Return the (X, Y) coordinate for the center point of the cell that contains the specified text.  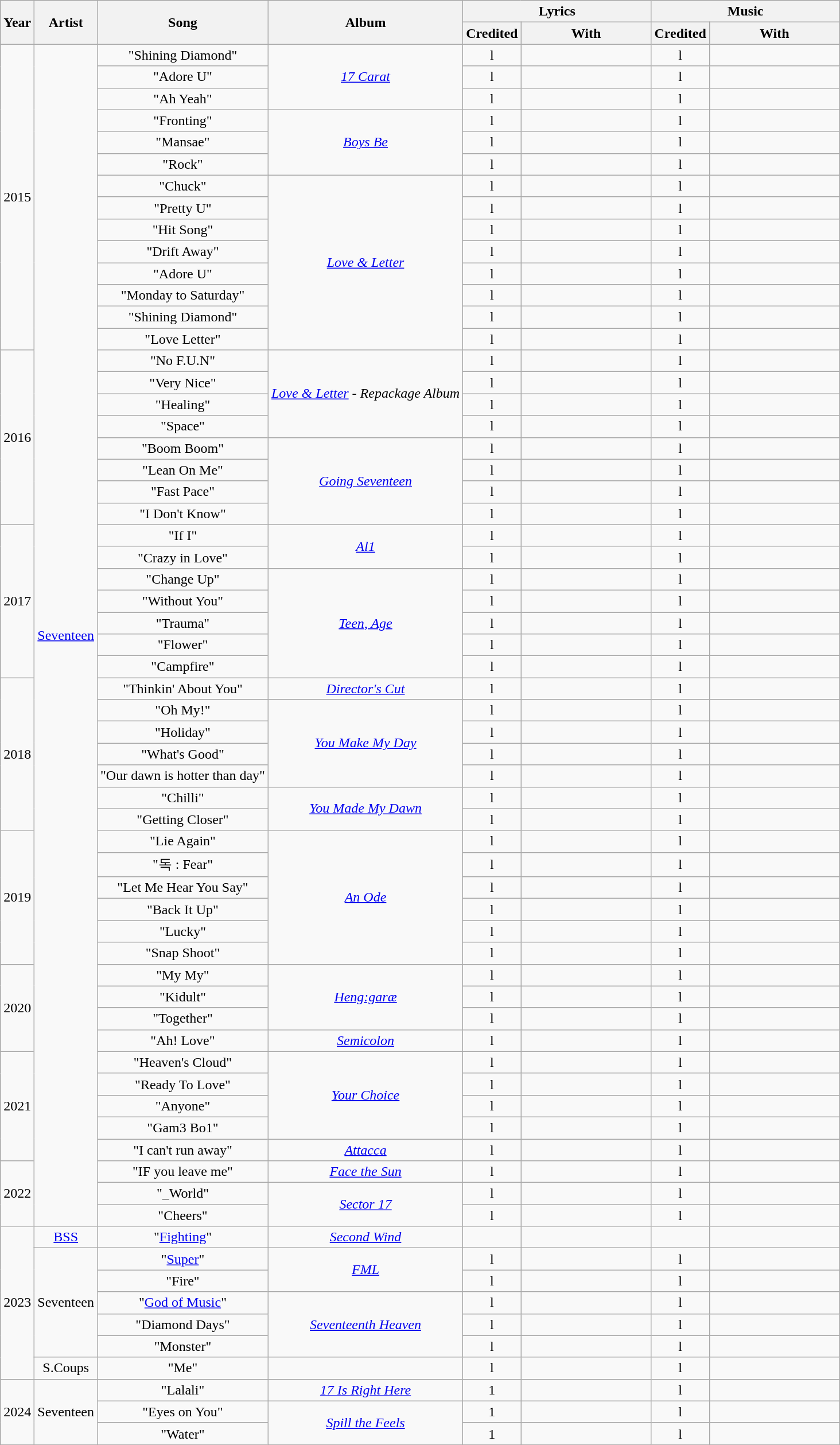
"Fighting" (183, 1237)
Second Wind (365, 1237)
"Super" (183, 1259)
Going Seventeen (365, 481)
"Snap Shoot" (183, 953)
"IF you leave me" (183, 1172)
"Chuck" (183, 186)
"Ah Yeah" (183, 99)
"Diamond Days" (183, 1324)
"Monster" (183, 1346)
"Fire" (183, 1281)
"My My" (183, 975)
"Me" (183, 1368)
"Lie Again" (183, 841)
Attacca (365, 1149)
"Change Up" (183, 579)
"독 : Fear" (183, 864)
Face the Sun (365, 1172)
Music (745, 11)
Spill the Feels (365, 1423)
"Boom Boom" (183, 448)
"Back It Up" (183, 910)
"Heaven's Cloud" (183, 1062)
Teen, Age (365, 623)
"Lucky" (183, 931)
"Without You" (183, 601)
"Love Letter" (183, 339)
"Thinkin' About You" (183, 689)
Your Choice (365, 1095)
Director's Cut (365, 689)
"Space" (183, 426)
"Pretty U" (183, 208)
"Monday to Saturday" (183, 296)
"Water" (183, 1434)
2016 (17, 437)
"Fast Pace" (183, 492)
2015 (17, 197)
2022 (17, 1194)
Love & Letter - Repackage Album (365, 394)
"Ah! Love" (183, 1040)
2023 (17, 1303)
Al1 (365, 546)
BSS (66, 1237)
"Our dawn is hotter than day" (183, 776)
"Kidult" (183, 997)
"Fronting" (183, 121)
S.Coups (66, 1368)
"Drift Away" (183, 251)
Year (17, 22)
Lyrics (557, 11)
"Ready To Love" (183, 1084)
"Lalali" (183, 1390)
17 Carat (365, 77)
"Campfire" (183, 667)
"Together" (183, 1019)
"Lean On Me" (183, 470)
Semicolon (365, 1040)
"Anyone" (183, 1106)
Love & Letter (365, 262)
2021 (17, 1106)
"Very Nice" (183, 383)
"_World" (183, 1194)
You Make My Day (365, 743)
An Ode (365, 898)
"I can't run away" (183, 1149)
Artist (66, 22)
"Mansae" (183, 142)
"No F.U.N" (183, 361)
"Crazy in Love" (183, 557)
Album (365, 22)
2019 (17, 898)
"Eyes on You" (183, 1412)
2024 (17, 1412)
2020 (17, 1008)
2017 (17, 601)
"God of Music" (183, 1303)
"I Don't Know" (183, 514)
Boys Be (365, 142)
"Flower" (183, 645)
Song (183, 22)
"Gam3 Bo1" (183, 1128)
"Holiday" (183, 732)
Heng:garæ (365, 997)
"Hit Song" (183, 230)
You Made My Dawn (365, 809)
"Chilli" (183, 798)
FML (365, 1270)
17 Is Right Here (365, 1390)
"Oh My!" (183, 710)
"If I" (183, 535)
"Rock" (183, 164)
"Cheers" (183, 1215)
Sector 17 (365, 1205)
"Getting Closer" (183, 819)
2018 (17, 754)
Seventeenth Heaven (365, 1324)
"What's Good" (183, 754)
"Let Me Hear You Say" (183, 888)
"Trauma" (183, 623)
"Healing" (183, 405)
